From the cell containing the given text, extract its center point as [X, Y] coordinate. 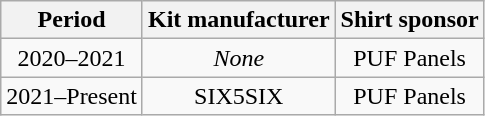
Kit manufacturer [238, 20]
None [238, 58]
Shirt sponsor [410, 20]
Period [72, 20]
2021–Present [72, 96]
SIX5SIX [238, 96]
2020–2021 [72, 58]
